Capture the cell that displays the provided text and extract its [x, y] central coordinate. 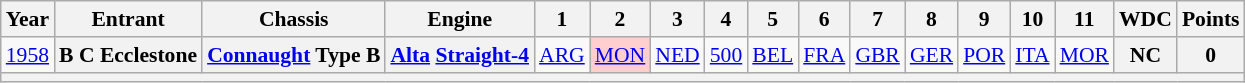
POR [984, 55]
Points [1211, 19]
6 [824, 19]
BEL [772, 55]
B C Ecclestone [128, 55]
GBR [878, 55]
MOR [1084, 55]
7 [878, 19]
9 [984, 19]
10 [1032, 19]
5 [772, 19]
Connaught Type B [294, 55]
NED [677, 55]
MON [620, 55]
500 [726, 55]
Chassis [294, 19]
2 [620, 19]
1 [562, 19]
Entrant [128, 19]
ARG [562, 55]
11 [1084, 19]
0 [1211, 55]
Alta Straight-4 [460, 55]
3 [677, 19]
4 [726, 19]
1958 [28, 55]
ITA [1032, 55]
GER [932, 55]
FRA [824, 55]
Engine [460, 19]
Year [28, 19]
WDC [1146, 19]
8 [932, 19]
NC [1146, 55]
